Find where the given text appears and provide that cell's center as [X, Y] coordinate. 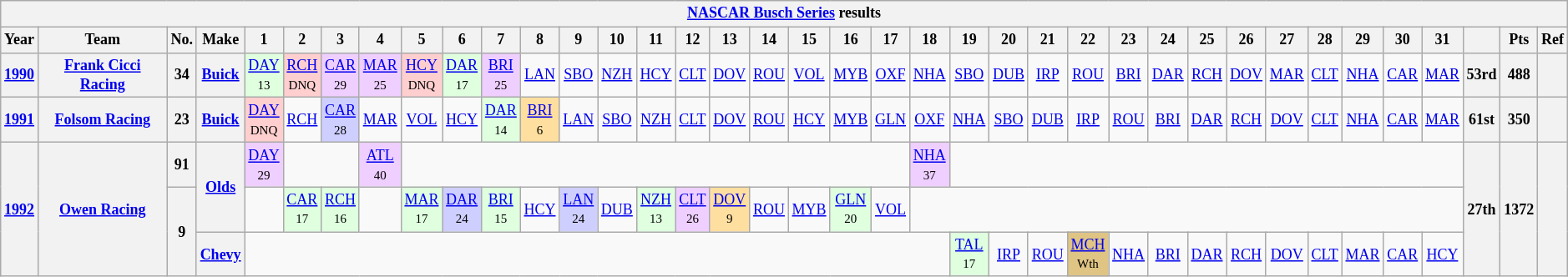
GLN [891, 120]
1372 [1520, 209]
LAN24 [579, 209]
28 [1324, 40]
Folsom Racing [102, 120]
Owen Racing [102, 209]
MAR17 [422, 209]
350 [1520, 120]
DAY29 [264, 164]
DAYDNQ [264, 120]
20 [1009, 40]
488 [1520, 75]
Olds [220, 187]
BRI6 [539, 120]
7 [501, 40]
No. [182, 40]
15 [809, 40]
HCYDNQ [422, 75]
24 [1167, 40]
31 [1443, 40]
CLT26 [693, 209]
17 [891, 40]
DAY13 [264, 75]
Frank Cicci Racing [102, 75]
RCHDNQ [302, 75]
Ref [1553, 40]
GLN20 [851, 209]
18 [929, 40]
1 [264, 40]
Chevy [220, 254]
34 [182, 75]
10 [618, 40]
DOV9 [730, 209]
11 [656, 40]
TAL17 [969, 254]
29 [1363, 40]
30 [1403, 40]
21 [1047, 40]
NHA37 [929, 164]
91 [182, 164]
4 [380, 40]
Pts [1520, 40]
16 [851, 40]
DAR17 [463, 75]
BRI15 [501, 209]
8 [539, 40]
53rd [1481, 75]
25 [1207, 40]
Team [102, 40]
MAR25 [380, 75]
19 [969, 40]
CAR17 [302, 209]
1990 [20, 75]
5 [422, 40]
NZH13 [656, 209]
61st [1481, 120]
MCHWth [1088, 254]
1991 [20, 120]
27 [1287, 40]
12 [693, 40]
NASCAR Busch Series results [784, 13]
Year [20, 40]
6 [463, 40]
DAR24 [463, 209]
2 [302, 40]
DAR14 [501, 120]
13 [730, 40]
14 [770, 40]
22 [1088, 40]
3 [341, 40]
CAR28 [341, 120]
RCH16 [341, 209]
BRI25 [501, 75]
CAR29 [341, 75]
ATL40 [380, 164]
27th [1481, 209]
1992 [20, 209]
26 [1247, 40]
Make [220, 40]
